Pinpoint the cell where the given text exists, returning its [X, Y] midpoint coordinate. 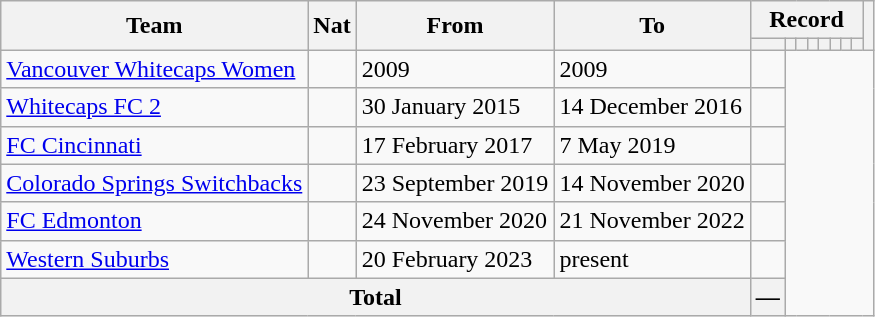
Total [376, 297]
Team [154, 26]
30 January 2015 [455, 107]
FC Edmonton [154, 221]
Vancouver Whitecaps Women [154, 69]
24 November 2020 [455, 221]
present [652, 259]
To [652, 26]
23 September 2019 [455, 183]
— [768, 297]
Western Suburbs [154, 259]
Whitecaps FC 2 [154, 107]
21 November 2022 [652, 221]
17 February 2017 [455, 145]
Record [806, 20]
20 February 2023 [455, 259]
7 May 2019 [652, 145]
14 December 2016 [652, 107]
Nat [332, 26]
Colorado Springs Switchbacks [154, 183]
FC Cincinnati [154, 145]
14 November 2020 [652, 183]
From [455, 26]
